Determine the [x, y] coordinate at the center of the cell enclosing the given text.  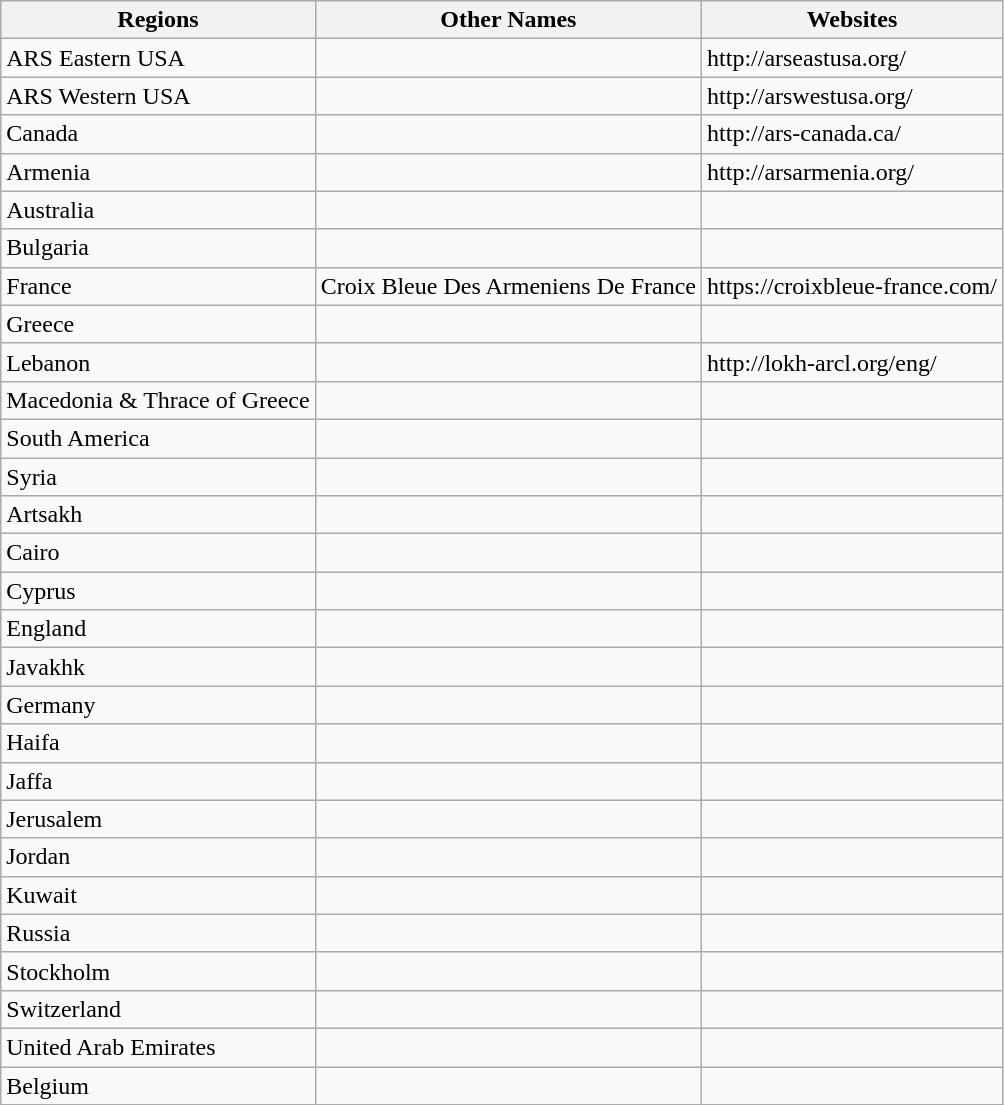
Artsakh [158, 515]
Regions [158, 20]
Cyprus [158, 591]
http://arswestusa.org/ [852, 96]
http://arseastusa.org/ [852, 58]
Canada [158, 134]
Germany [158, 705]
Haifa [158, 743]
Belgium [158, 1085]
Armenia [158, 172]
http://ars-canada.ca/ [852, 134]
England [158, 629]
Switzerland [158, 1009]
Jerusalem [158, 819]
United Arab Emirates [158, 1047]
Macedonia & Thrace of Greece [158, 400]
http://arsarmenia.org/ [852, 172]
South America [158, 438]
Russia [158, 933]
Lebanon [158, 362]
https://croixbleue-france.com/ [852, 286]
ARS Eastern USA [158, 58]
Other Names [508, 20]
Javakhk [158, 667]
Jaffa [158, 781]
Jordan [158, 857]
http://lokh-arcl.org/eng/ [852, 362]
Syria [158, 477]
Cairo [158, 553]
Kuwait [158, 895]
Stockholm [158, 971]
Australia [158, 210]
Greece [158, 324]
Bulgaria [158, 248]
ARS Western USA [158, 96]
Croix Bleue Des Armeniens De France [508, 286]
Websites [852, 20]
France [158, 286]
